Capture the cell that displays the provided text and extract its [x, y] central coordinate. 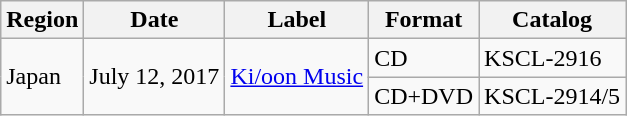
July 12, 2017 [154, 77]
CD [424, 58]
Region [42, 20]
CD+DVD [424, 96]
KSCL-2914/5 [552, 96]
Catalog [552, 20]
Ki/oon Music [297, 77]
Date [154, 20]
Japan [42, 77]
KSCL-2916 [552, 58]
Format [424, 20]
Label [297, 20]
